Scan for the cell matching the given text and deliver its (x, y) coordinate at center. 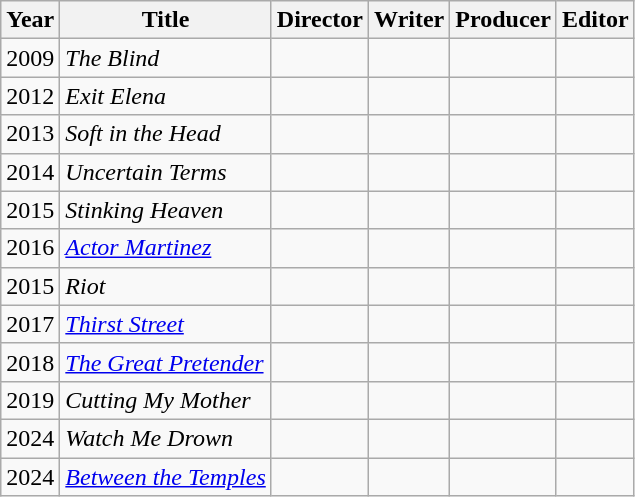
Uncertain Terms (166, 172)
2018 (30, 362)
Exit Elena (166, 96)
2017 (30, 324)
2012 (30, 96)
The Great Pretender (166, 362)
Writer (410, 20)
Riot (166, 286)
2019 (30, 400)
Stinking Heaven (166, 210)
Actor Martinez (166, 248)
Year (30, 20)
Director (320, 20)
The Blind (166, 58)
2014 (30, 172)
Producer (504, 20)
Thirst Street (166, 324)
Title (166, 20)
Between the Temples (166, 477)
Soft in the Head (166, 134)
Editor (595, 20)
2013 (30, 134)
Cutting My Mother (166, 400)
2009 (30, 58)
2016 (30, 248)
Watch Me Drown (166, 438)
